Capture the cell that displays the provided text and extract its (x, y) central coordinate. 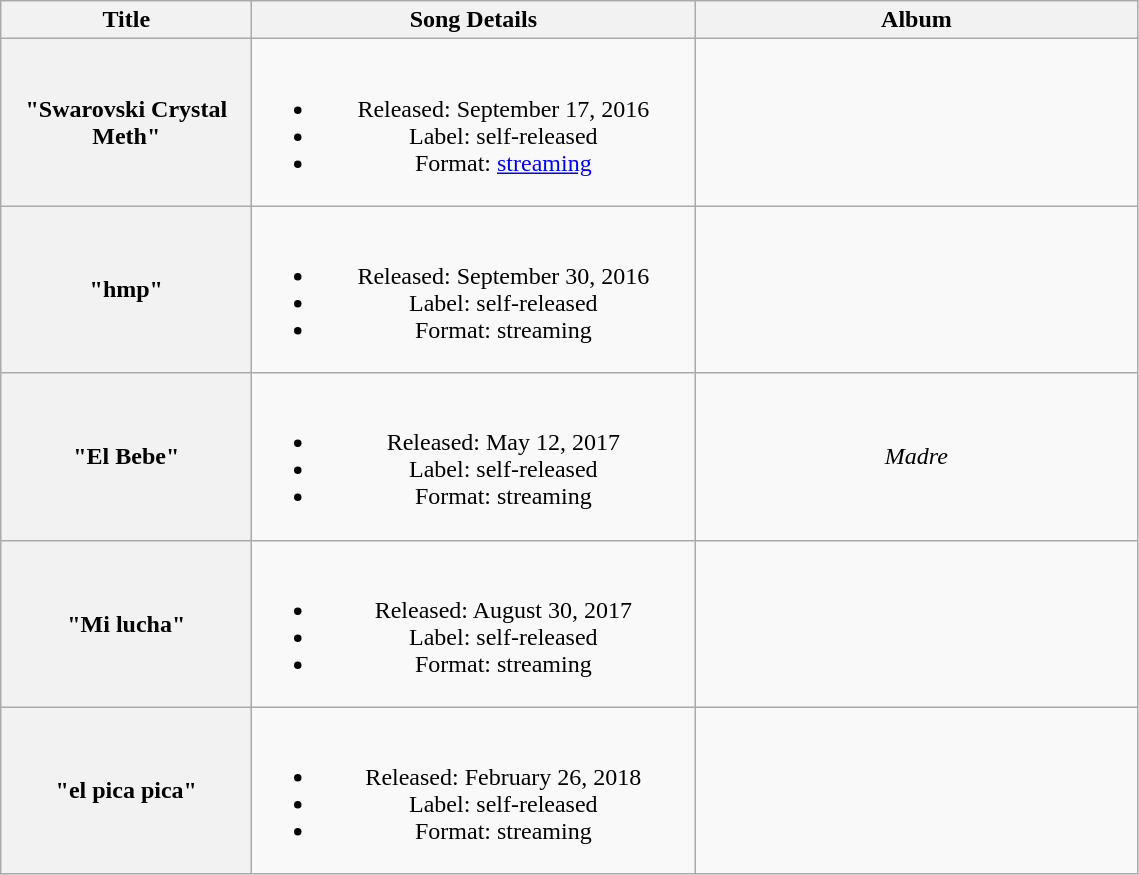
"el pica pica" (126, 790)
Released: September 17, 2016Label: self-releasedFormat: streaming (474, 122)
Released: August 30, 2017Label: self-releasedFormat: streaming (474, 624)
Released: February 26, 2018Label: self-releasedFormat: streaming (474, 790)
"Swarovski Crystal Meth" (126, 122)
Released: May 12, 2017Label: self-releasedFormat: streaming (474, 456)
Album (916, 20)
"Mi lucha" (126, 624)
Madre (916, 456)
Released: September 30, 2016Label: self-releasedFormat: streaming (474, 290)
Title (126, 20)
Song Details (474, 20)
"hmp" (126, 290)
"El Bebe" (126, 456)
